Provide the [X, Y] coordinate of the cell's center where the given text is located.  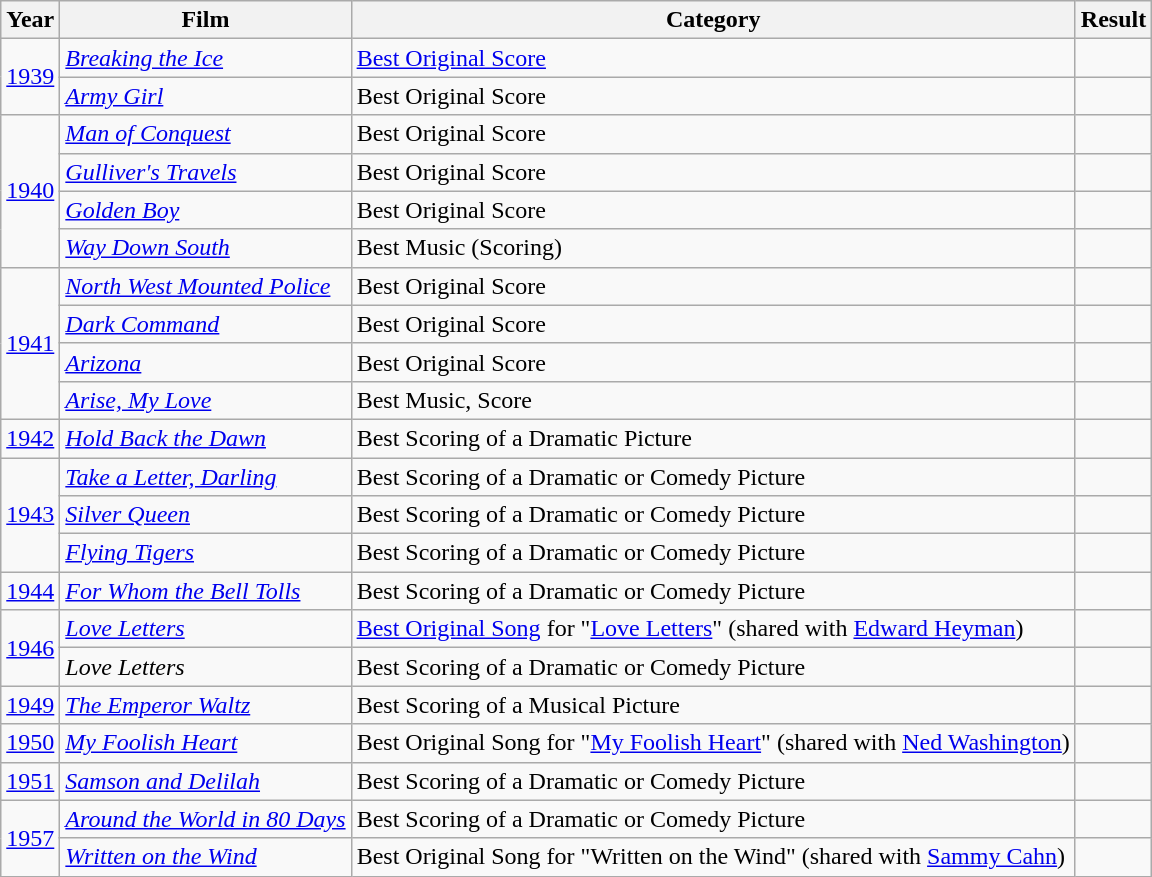
Take a Letter, Darling [206, 477]
Best Original Song for "Written on the Wind" (shared with Sammy Cahn) [713, 857]
Arizona [206, 362]
Written on the Wind [206, 857]
Film [206, 20]
Best Music (Scoring) [713, 248]
Around the World in 80 Days [206, 819]
1942 [30, 438]
Best Original Song for "My Foolish Heart" (shared with Ned Washington) [713, 743]
Gulliver's Travels [206, 172]
Category [713, 20]
Dark Command [206, 324]
Man of Conquest [206, 134]
Samson and Delilah [206, 781]
Arise, My Love [206, 400]
Flying Tigers [206, 553]
1940 [30, 191]
1951 [30, 781]
North West Mounted Police [206, 286]
Best Scoring of a Dramatic Picture [713, 438]
My Foolish Heart [206, 743]
1946 [30, 648]
Army Girl [206, 96]
1957 [30, 838]
1944 [30, 591]
For Whom the Bell Tolls [206, 591]
1950 [30, 743]
Best Scoring of a Musical Picture [713, 705]
1939 [30, 77]
Year [30, 20]
Best Music, Score [713, 400]
The Emperor Waltz [206, 705]
Silver Queen [206, 515]
Best Original Song for "Love Letters" (shared with Edward Heyman) [713, 629]
Result [1113, 20]
1941 [30, 343]
1949 [30, 705]
Breaking the Ice [206, 58]
Hold Back the Dawn [206, 438]
Way Down South [206, 248]
Golden Boy [206, 210]
1943 [30, 515]
